Extract the (X, Y) coordinate from the center of the cell holding the provided text.  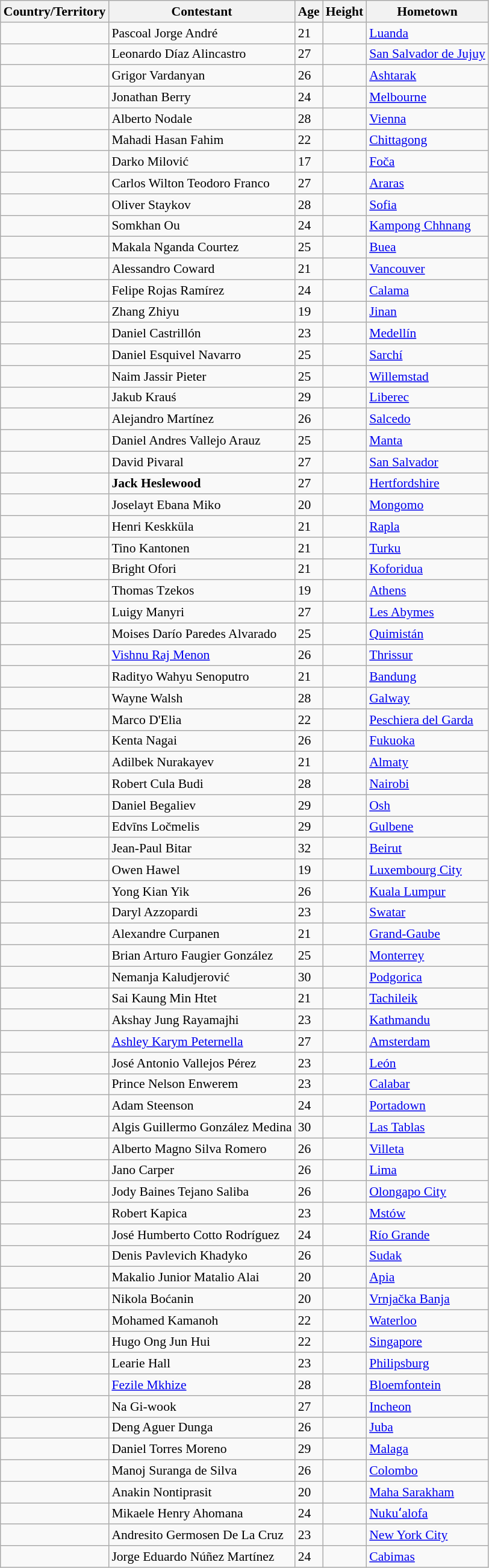
Bandung (428, 677)
Radityo Wahyu Senoputro (201, 677)
Hugo Ong Jun Hui (201, 1342)
Yong Kian Yik (201, 892)
Daniel Andres Vallejo Arauz (201, 441)
Cabimas (428, 1557)
Mstów (428, 1213)
Age (309, 11)
Alessandro Coward (201, 269)
Anakin Nontiprasit (201, 1492)
Mohamed Kamanoh (201, 1320)
Somkhan Ou (201, 226)
Kuala Lumpur (428, 892)
Height (344, 11)
Hometown (428, 11)
Kampong Chhnang (428, 226)
Robert Cula Budi (201, 784)
Fezile Mkhize (201, 1385)
Luigy Manyri (201, 613)
Podgorica (428, 977)
Foča (428, 162)
Philipsburg (428, 1364)
Jody Baines Tejano Saliba (201, 1192)
San Salvador (428, 462)
Jakub Krauś (201, 398)
Jean-Paul Bitar (201, 849)
Daniel Esquivel Navarro (201, 355)
Swatar (428, 913)
Alejandro Martínez (201, 419)
San Salvador de Jujuy (428, 54)
Vrnjačka Banja (428, 1299)
Ashley Karym Peternella (201, 1042)
Gulbene (428, 827)
Vishnu Raj Menon (201, 655)
Monterrey (428, 956)
Daniel Begaliev (201, 805)
Makalio Junior Matalio Alai (201, 1278)
Daryl Azzopardi (201, 913)
Incheon (428, 1407)
Grand-Gaube (428, 934)
Turku (428, 548)
Río Grande (428, 1235)
Jano Carper (201, 1170)
Makala Nganda Courtez (201, 248)
Villeta (428, 1149)
José Humberto Cotto Rodríguez (201, 1235)
Country/Territory (55, 11)
Naim Jassir Pieter (201, 376)
Wayne Walsh (201, 698)
Andresito Germosen De La Cruz (201, 1535)
Brian Arturo Faugier González (201, 956)
Colombo (428, 1471)
Athens (428, 591)
Akshay Jung Rayamajhi (201, 1020)
Luxembourg City (428, 870)
Mikaele Henry Ahomana (201, 1514)
Nairobi (428, 784)
Tachileik (428, 999)
Melbourne (428, 98)
Sudak (428, 1256)
Quimistán (428, 634)
Zhang Zhiyu (201, 312)
Jorge Eduardo Núñez Martínez (201, 1557)
Jinan (428, 312)
Na Gi-wook (201, 1407)
David Pivaral (201, 462)
Alberto Magno Silva Romero (201, 1149)
Carlos Wilton Teodoro Franco (201, 183)
Kenta Nagai (201, 741)
Hertfordshire (428, 484)
Almaty (428, 763)
Calabar (428, 1084)
Lima (428, 1170)
Prince Nelson Enwerem (201, 1084)
Alexandre Curpanen (201, 934)
Araras (428, 183)
Deng Aguer Dunga (201, 1428)
Oliver Staykov (201, 205)
José Antonio Vallejos Pérez (201, 1063)
Waterloo (428, 1320)
Grigor Vardanyan (201, 76)
Learie Hall (201, 1364)
Adam Steenson (201, 1106)
Sarchí (428, 355)
Robert Kapica (201, 1213)
Sai Kaung Min Htet (201, 999)
Amsterdam (428, 1042)
32 (309, 849)
Salcedo (428, 419)
Chittagong (428, 140)
Owen Hawel (201, 870)
Jack Heslewood (201, 484)
Manta (428, 441)
Leonardo Díaz Alincastro (201, 54)
Contestant (201, 11)
Darko Milović (201, 162)
Daniel Castrillón (201, 334)
Henri Keskküla (201, 526)
Nukuʻalofa (428, 1514)
Apia (428, 1278)
Algis Guillermo González Medina (201, 1128)
Denis Pavlevich Khadyko (201, 1256)
Bright Ofori (201, 569)
Beirut (428, 849)
Alberto Nodale (201, 119)
Felipe Rojas Ramírez (201, 290)
Fukuoka (428, 741)
Luanda (428, 33)
Joselayt Ebana Miko (201, 505)
Vienna (428, 119)
Rapla (428, 526)
Adilbek Nurakayev (201, 763)
Moises Darío Paredes Alvarado (201, 634)
Galway (428, 698)
Calama (428, 290)
Malaga (428, 1449)
Osh (428, 805)
Vancouver (428, 269)
Mahadi Hasan Fahim (201, 140)
17 (309, 162)
Nikola Boćanin (201, 1299)
Juba (428, 1428)
Les Abymes (428, 613)
Medellín (428, 334)
Bloemfontein (428, 1385)
Kathmandu (428, 1020)
Manoj Suranga de Silva (201, 1471)
Olongapo City (428, 1192)
Buea (428, 248)
New York City (428, 1535)
Singapore (428, 1342)
Koforidua (428, 569)
Mongomo (428, 505)
Daniel Torres Moreno (201, 1449)
Tino Kantonen (201, 548)
Pascoal Jorge André (201, 33)
Maha Sarakham (428, 1492)
Jonathan Berry (201, 98)
Marco D'Elia (201, 720)
Ashtarak (428, 76)
Willemstad (428, 376)
Sofia (428, 205)
Liberec (428, 398)
León (428, 1063)
Las Tablas (428, 1128)
Portadown (428, 1106)
Nemanja Kaludjerović (201, 977)
Edvīns Ločmelis (201, 827)
Thomas Tzekos (201, 591)
Peschiera del Garda (428, 720)
Thrissur (428, 655)
